Capture the cell that displays the provided text and extract its [x, y] central coordinate. 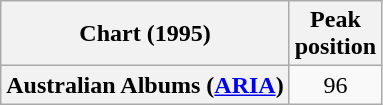
Peakposition [335, 34]
Chart (1995) [145, 34]
Australian Albums (ARIA) [145, 85]
96 [335, 85]
